Identify which cell holds the provided text, then report its (x, y) central coordinate. 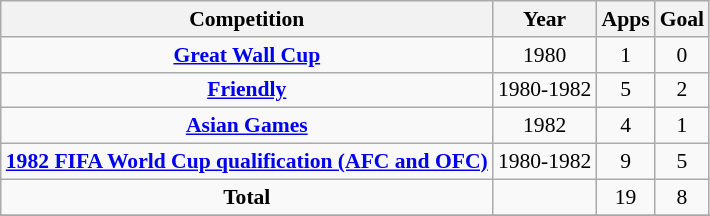
1980 (545, 55)
Year (545, 19)
Total (247, 197)
8 (682, 197)
0 (682, 55)
19 (625, 197)
Apps (625, 19)
9 (625, 162)
4 (625, 126)
Friendly (247, 90)
2 (682, 90)
Asian Games (247, 126)
Great Wall Cup (247, 55)
1982 FIFA World Cup qualification (AFC and OFC) (247, 162)
Competition (247, 19)
1982 (545, 126)
Goal (682, 19)
